Return (X, Y) of the center of cell containing provided text 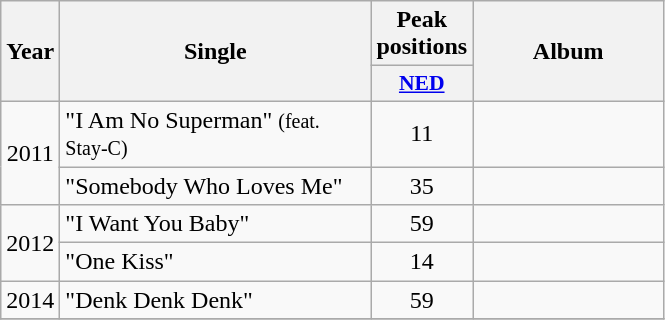
2012 (30, 243)
14 (422, 262)
35 (422, 185)
Year (30, 52)
"I Want You Baby" (216, 224)
2014 (30, 300)
NED (422, 84)
11 (422, 134)
2011 (30, 152)
"One Kiss" (216, 262)
"Denk Denk Denk" (216, 300)
"I Am No Superman" (feat. Stay-C) (216, 134)
Single (216, 52)
Album (568, 52)
Peak positions (422, 34)
"Somebody Who Loves Me" (216, 185)
